Output the [x, y] coordinate of the center of the cell containing the given text.  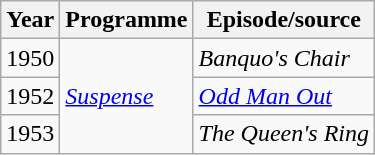
Suspense [126, 96]
Programme [126, 20]
Banquo's Chair [284, 58]
Year [30, 20]
1952 [30, 96]
Odd Man Out [284, 96]
1953 [30, 134]
The Queen's Ring [284, 134]
1950 [30, 58]
Episode/source [284, 20]
